Detect which cell encompasses the target text, then output its [X, Y] center coordinate. 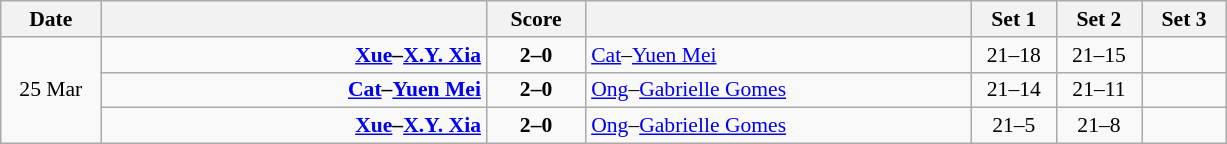
Set 3 [1184, 19]
Set 1 [1014, 19]
21–15 [1098, 55]
25 Mar [51, 90]
Score [536, 19]
21–18 [1014, 55]
Set 2 [1098, 19]
21–14 [1014, 90]
21–8 [1098, 126]
21–11 [1098, 90]
21–5 [1014, 126]
Date [51, 19]
